Capture the cell that displays the provided text and extract its (x, y) central coordinate. 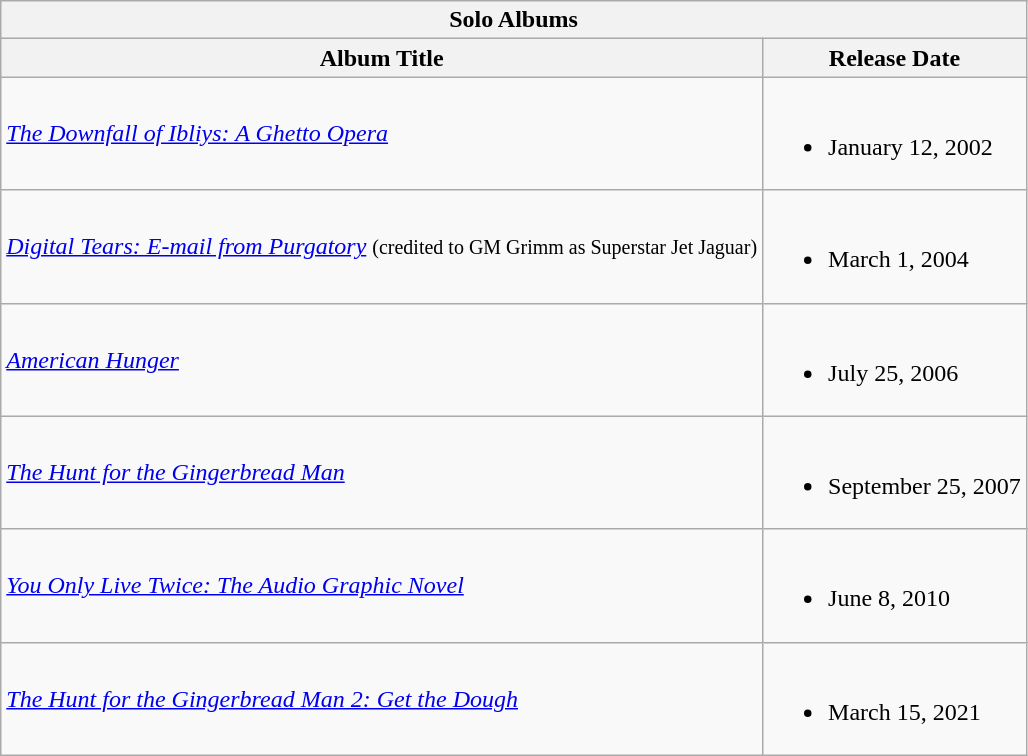
June 8, 2010 (895, 586)
The Hunt for the Gingerbread Man (382, 472)
The Hunt for the Gingerbread Man 2: Get the Dough (382, 698)
Solo Albums (514, 20)
Release Date (895, 58)
The Downfall of Ibliys: A Ghetto Opera (382, 134)
Digital Tears: E-mail from Purgatory (credited to GM Grimm as Superstar Jet Jaguar) (382, 246)
September 25, 2007 (895, 472)
You Only Live Twice: The Audio Graphic Novel (382, 586)
March 1, 2004 (895, 246)
July 25, 2006 (895, 360)
March 15, 2021 (895, 698)
January 12, 2002 (895, 134)
American Hunger (382, 360)
Album Title (382, 58)
